Detect which cell encompasses the target text, then output its (x, y) center coordinate. 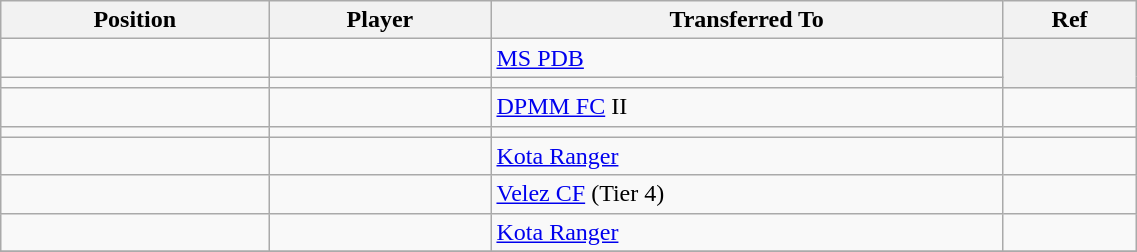
MS PDB (746, 58)
Position (135, 20)
Velez CF (Tier 4) (746, 194)
Ref (1070, 20)
DPMM FC II (746, 107)
Transferred To (746, 20)
Player (380, 20)
